Pinpoint the cell where the given text exists, returning its [x, y] midpoint coordinate. 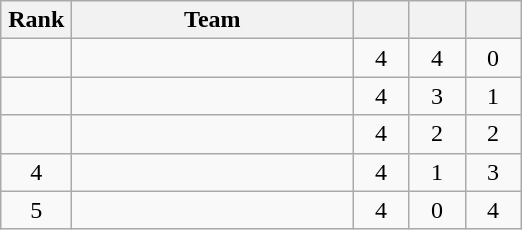
Team [212, 20]
5 [36, 210]
Rank [36, 20]
